Provide the [x, y] coordinate of the cell's center where the given text is located.  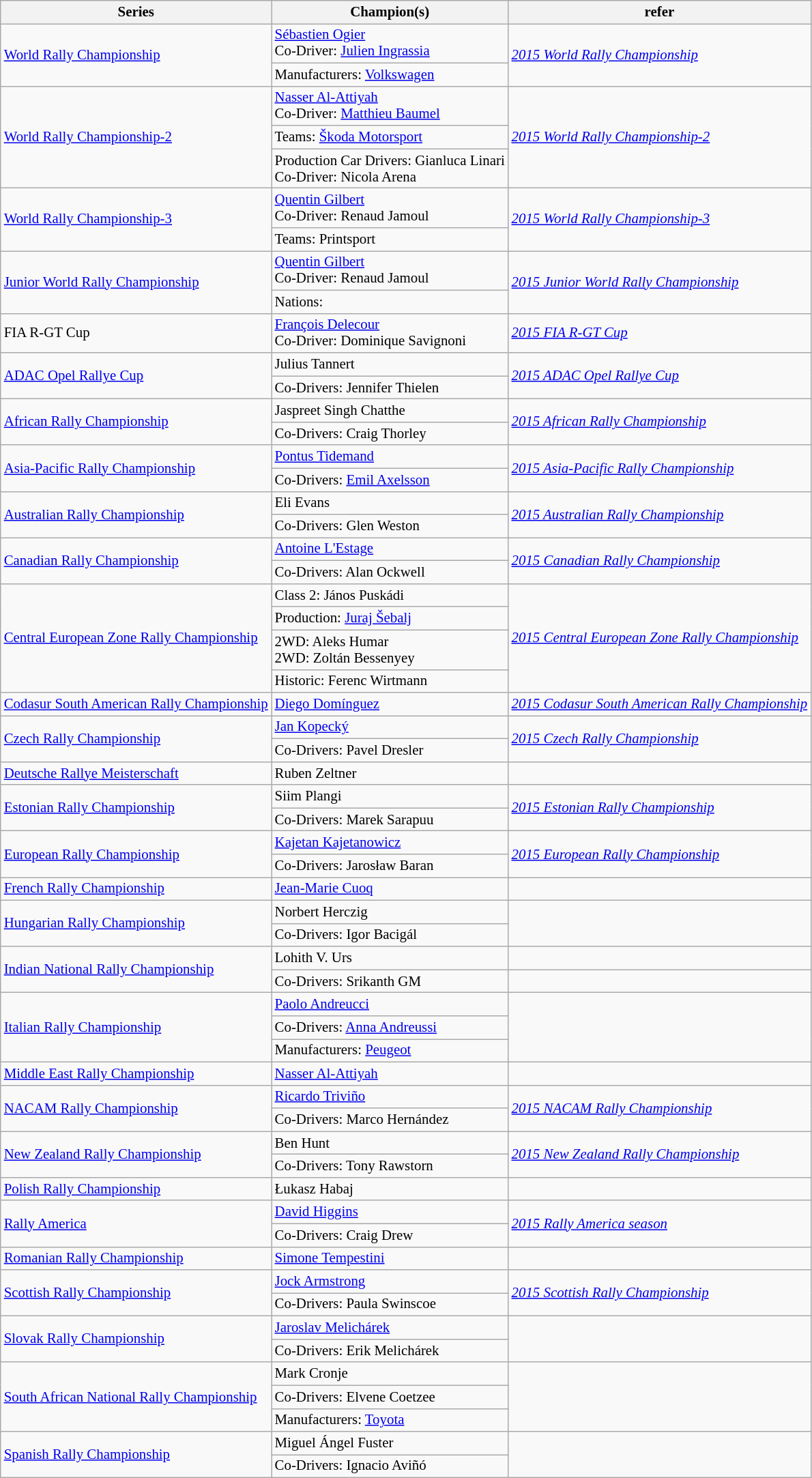
Slovak Rally Championship [136, 1339]
Co-Drivers: Alan Ockwell [390, 573]
Codasur South American Rally Championship [136, 704]
Kajetan Kajetanowicz [390, 843]
Historic: Ferenc Wirtmann [390, 681]
Series [136, 12]
Norbert Herczig [390, 912]
Estonian Rally Championship [136, 808]
Co-Drivers: Craig Thorley [390, 433]
Lohith V. Urs [390, 958]
Scottish Rally Championship [136, 1293]
World Rally Championship-2 [136, 137]
Production: Juraj Šebalj [390, 618]
Co-Drivers: Srikanth GM [390, 981]
Jean-Marie Cuoq [390, 889]
Manufacturers: Peugeot [390, 1050]
Co-Drivers: Erik Melichárek [390, 1350]
Co-Drivers: Paula Swinscoe [390, 1305]
2015 Codasur South American Rally Championship [659, 704]
South African National Rally Championship [136, 1397]
Junior World Rally Championship [136, 282]
Spanish Rally Championship [136, 1455]
Jock Armstrong [390, 1281]
Co-Drivers: Jarosław Baran [390, 866]
Asia-Pacific Rally Championship [136, 468]
Co-Drivers: Jennifer Thielen [390, 388]
Teams: Printsport [390, 240]
World Rally Championship [136, 55]
Diego Domínguez [390, 704]
Central European Zone Rally Championship [136, 637]
Co-Drivers: Emil Axelsson [390, 480]
Jaroslav Melichárek [390, 1328]
Nasser Al-AttiyahCo-Driver: Matthieu Baumel [390, 106]
2015 Junior World Rally Championship [659, 282]
2015 Australian Rally Championship [659, 515]
2WD: Aleks Humar2WD: Zoltán Bessenyey [390, 650]
Jan Kopecký [390, 727]
Co-Drivers: Elvene Coetzee [390, 1397]
Production Car Drivers: Gianluca LinariCo-Driver: Nicola Arena [390, 169]
2015 Scottish Rally Championship [659, 1293]
2015 Estonian Rally Championship [659, 808]
European Rally Championship [136, 854]
Indian National Rally Championship [136, 970]
2015 ADAC Opel Rallye Cup [659, 376]
Czech Rally Championship [136, 739]
Co-Drivers: Ignacio Aviñó [390, 1466]
Ruben Zeltner [390, 773]
Siim Plangi [390, 796]
Hungarian Rally Championship [136, 923]
Australian Rally Championship [136, 515]
Deutsche Rallye Meisterschaft [136, 773]
New Zealand Rally Championship [136, 1155]
Co-Drivers: Pavel Dresler [390, 750]
Rally America [136, 1223]
Co-Drivers: Craig Drew [390, 1235]
2015 African Rally Championship [659, 422]
Julius Tannert [390, 364]
Polish Rally Championship [136, 1189]
Eli Evans [390, 503]
2015 Canadian Rally Championship [659, 561]
2015 Central European Zone Rally Championship [659, 637]
FIA R-GT Cup [136, 333]
Co-Drivers: Marco Hernández [390, 1120]
ADAC Opel Rallye Cup [136, 376]
refer [659, 12]
NACAM Rally Championship [136, 1108]
Łukasz Habaj [390, 1189]
Manufacturers: Toyota [390, 1420]
Mark Cronje [390, 1374]
2015 World Rally Championship-3 [659, 220]
Co-Drivers: Igor Bacigál [390, 935]
2015 Asia-Pacific Rally Championship [659, 468]
Champion(s) [390, 12]
Canadian Rally Championship [136, 561]
Teams: Škoda Motorsport [390, 137]
François DelecourCo-Driver: Dominique Savignoni [390, 333]
2015 NACAM Rally Championship [659, 1108]
World Rally Championship-3 [136, 220]
Nations: [390, 302]
2015 Czech Rally Championship [659, 739]
Co-Drivers: Marek Sarapuu [390, 820]
Co-Drivers: Tony Rawstorn [390, 1166]
Manufacturers: Volkswagen [390, 74]
Antoine L'Estage [390, 549]
Co-Drivers: Anna Andreussi [390, 1028]
Romanian Rally Championship [136, 1258]
Jaspreet Singh Chatthe [390, 411]
2015 European Rally Championship [659, 854]
French Rally Championship [136, 889]
Co-Drivers: Glen Weston [390, 526]
Pontus Tidemand [390, 457]
2015 Rally America season [659, 1223]
Ben Hunt [390, 1143]
2015 New Zealand Rally Championship [659, 1155]
2015 FIA R-GT Cup [659, 333]
African Rally Championship [136, 422]
Middle East Rally Championship [136, 1073]
Miguel Ángel Fuster [390, 1443]
Ricardo Triviño [390, 1097]
2015 World Rally Championship-2 [659, 137]
2015 World Rally Championship [659, 55]
Class 2: János Puskádi [390, 595]
David Higgins [390, 1212]
Sébastien OgierCo-Driver: Julien Ingrassia [390, 43]
Italian Rally Championship [136, 1028]
Nasser Al-Attiyah [390, 1073]
Simone Tempestini [390, 1258]
Paolo Andreucci [390, 1004]
